Output the (X, Y) coordinate of the center of the cell containing the given text.  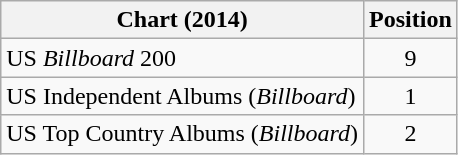
US Top Country Albums (Billboard) (182, 134)
9 (411, 58)
Chart (2014) (182, 20)
US Independent Albums (Billboard) (182, 96)
US Billboard 200 (182, 58)
2 (411, 134)
1 (411, 96)
Position (411, 20)
